Return the (X, Y) coordinate for the center point of the cell that contains the specified text.  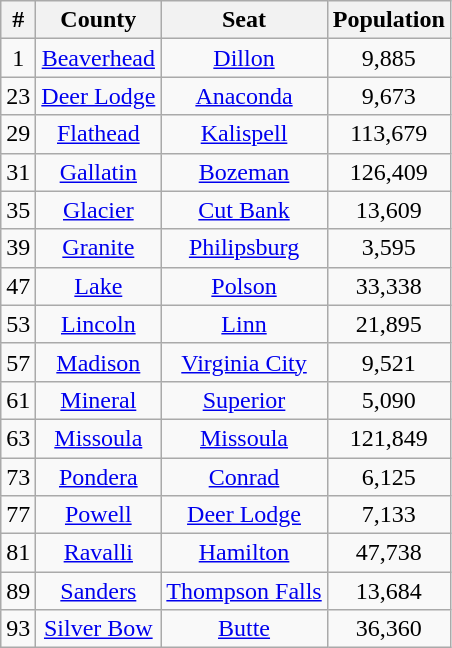
21,895 (388, 324)
31 (18, 172)
113,679 (388, 134)
126,409 (388, 172)
Cut Bank (244, 210)
Thompson Falls (244, 591)
81 (18, 553)
53 (18, 324)
Gallatin (98, 172)
Polson (244, 286)
Anaconda (244, 96)
Beaverhead (98, 58)
Lincoln (98, 324)
Philipsburg (244, 248)
3,595 (388, 248)
Powell (98, 515)
5,090 (388, 400)
93 (18, 629)
9,673 (388, 96)
6,125 (388, 477)
Silver Bow (98, 629)
Flathead (98, 134)
Glacier (98, 210)
Sanders (98, 591)
Seat (244, 20)
Pondera (98, 477)
Lake (98, 286)
7,133 (388, 515)
Virginia City (244, 362)
Dillon (244, 58)
13,684 (388, 591)
Granite (98, 248)
Bozeman (244, 172)
36,360 (388, 629)
Conrad (244, 477)
Butte (244, 629)
Superior (244, 400)
Madison (98, 362)
77 (18, 515)
23 (18, 96)
57 (18, 362)
Hamilton (244, 553)
63 (18, 438)
Ravalli (98, 553)
Mineral (98, 400)
47,738 (388, 553)
Linn (244, 324)
Population (388, 20)
39 (18, 248)
9,521 (388, 362)
29 (18, 134)
89 (18, 591)
# (18, 20)
County (98, 20)
61 (18, 400)
33,338 (388, 286)
35 (18, 210)
13,609 (388, 210)
47 (18, 286)
1 (18, 58)
Kalispell (244, 134)
9,885 (388, 58)
73 (18, 477)
121,849 (388, 438)
